Identify which cell holds the provided text, then report its (X, Y) central coordinate. 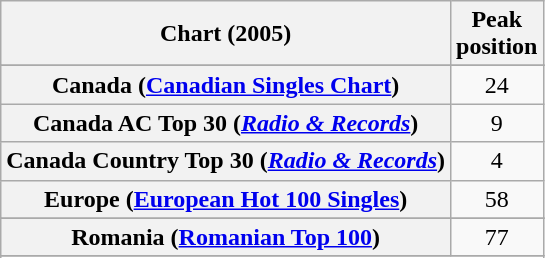
Canada Country Top 30 (Radio & Records) (226, 161)
Canada AC Top 30 (Radio & Records) (226, 123)
Peakposition (497, 34)
9 (497, 123)
Europe (European Hot 100 Singles) (226, 199)
58 (497, 199)
Chart (2005) (226, 34)
77 (497, 237)
24 (497, 85)
4 (497, 161)
Romania (Romanian Top 100) (226, 237)
Canada (Canadian Singles Chart) (226, 85)
